Determine the (x, y) coordinate at the center of the cell enclosing the given text.  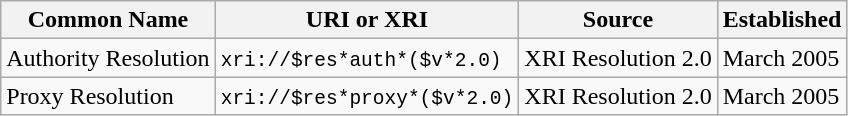
Proxy Resolution (108, 96)
xri://$res*auth*($v*2.0) (367, 58)
Common Name (108, 20)
Source (618, 20)
xri://$res*proxy*($v*2.0) (367, 96)
URI or XRI (367, 20)
Authority Resolution (108, 58)
Established (782, 20)
